From the cell containing the given text, extract its center point as [x, y] coordinate. 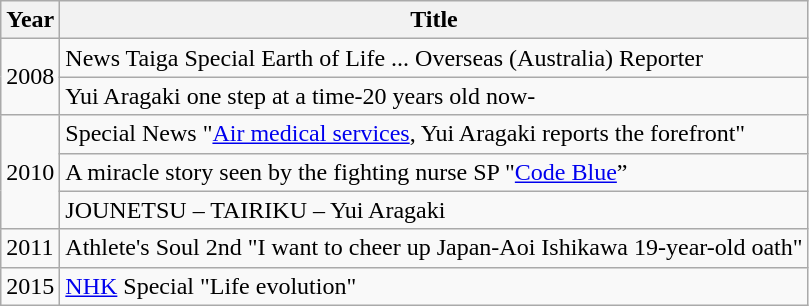
2010 [30, 172]
Yui Aragaki one step at a time-20 years old now- [434, 96]
NHK Special "Life evolution" [434, 286]
2015 [30, 286]
Special News "Air medical services, Yui Aragaki reports the forefront" [434, 134]
A miracle story seen by the fighting nurse SP "Code Blue” [434, 172]
2011 [30, 248]
Title [434, 20]
2008 [30, 77]
Year [30, 20]
News Taiga Special Earth of Life ... Overseas (Australia) Reporter [434, 58]
JOUNETSU – TAIRIKU – Yui Aragaki [434, 210]
Athlete's Soul 2nd "I want to cheer up Japan-Aoi Ishikawa 19-year-old oath" [434, 248]
